Find where the given text appears and provide that cell's center as (x, y) coordinate. 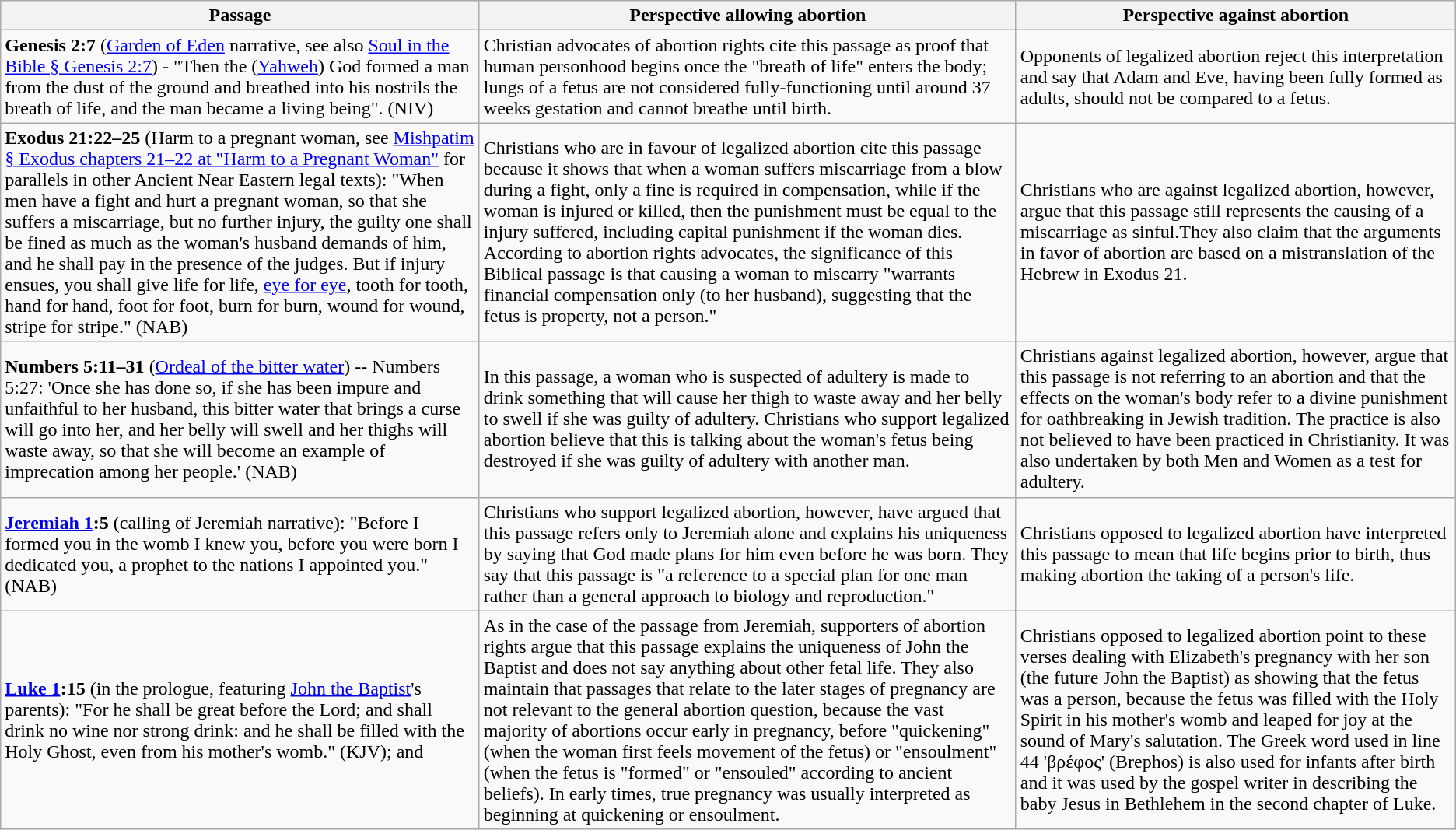
Perspective allowing abortion (747, 16)
Perspective against abortion (1235, 16)
Passage (240, 16)
